Find where the given text appears and provide that cell's center as [x, y] coordinate. 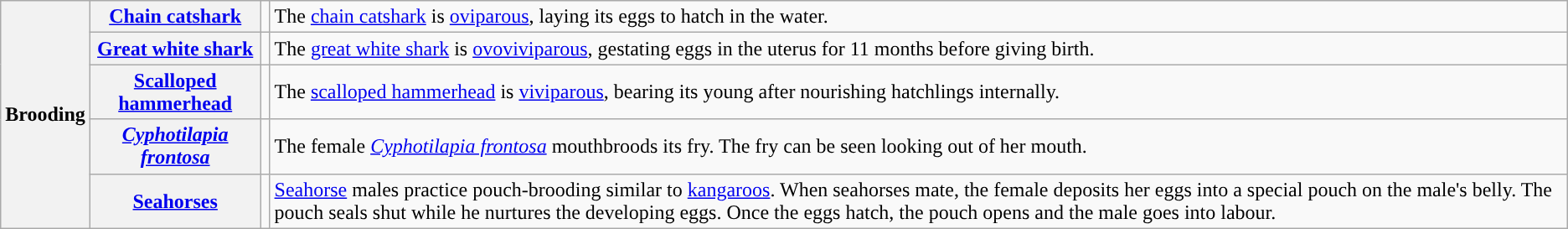
Seahorses [175, 201]
Scalloped hammerhead [175, 92]
Chain catshark [175, 17]
The scalloped hammerhead is viviparous, bearing its young after nourishing hatchlings internally. [918, 92]
Brooding [45, 114]
The great white shark is ovoviviparous, gestating eggs in the uterus for 11 months before giving birth. [918, 49]
Cyphotilapia frontosa [175, 146]
Great white shark [175, 49]
The chain catshark is oviparous, laying its eggs to hatch in the water. [918, 17]
The female Cyphotilapia frontosa mouthbroods its fry. The fry can be seen looking out of her mouth. [918, 146]
